Locate the cell with the specified text and output its [X, Y] center coordinate. 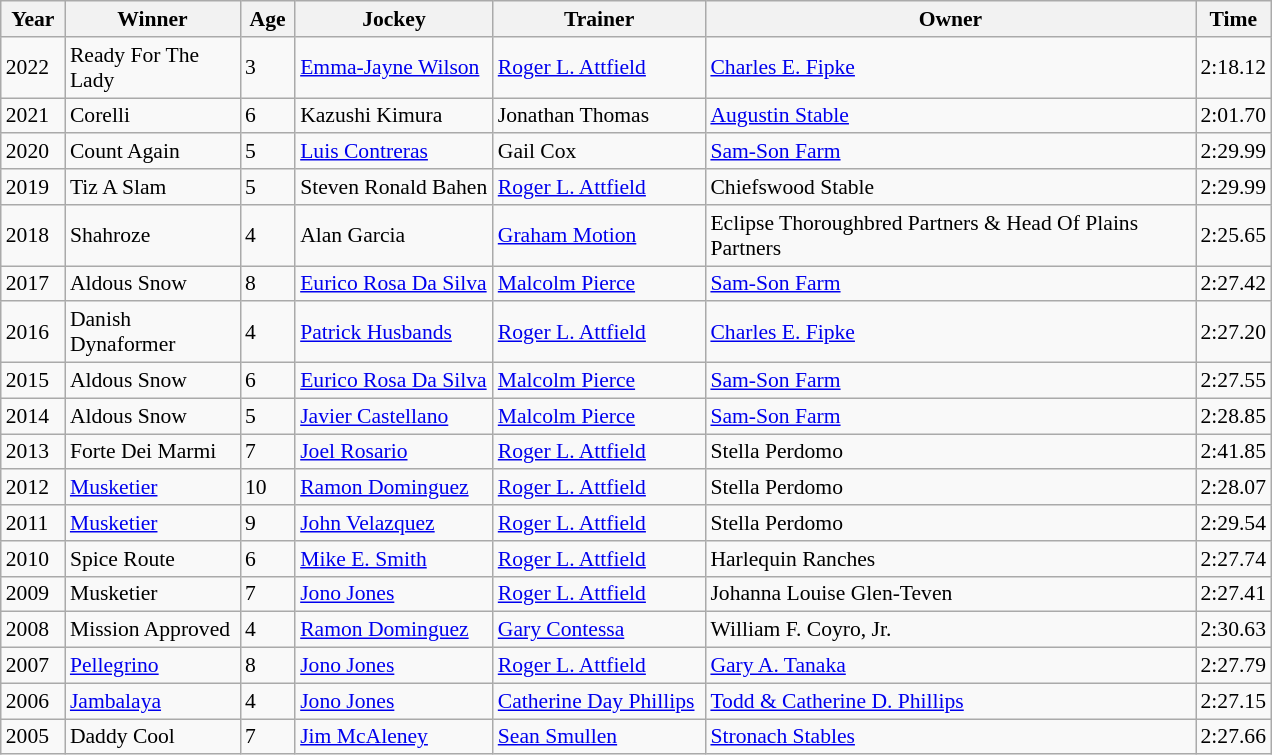
2:27.42 [1234, 284]
Johanna Louise Glen-Teven [950, 594]
Count Again [152, 152]
10 [268, 488]
Corelli [152, 116]
Gary A. Tanaka [950, 666]
Mission Approved [152, 630]
2:27.15 [1234, 701]
Jockey [394, 19]
2:27.66 [1234, 737]
Chiefswood Stable [950, 187]
Patrick Husbands [394, 332]
2020 [33, 152]
2016 [33, 332]
2:18.12 [1234, 68]
2018 [33, 236]
2015 [33, 381]
2:27.74 [1234, 559]
2014 [33, 416]
Catherine Day Phillips [600, 701]
2:25.65 [1234, 236]
Sean Smullen [600, 737]
2:29.54 [1234, 523]
Owner [950, 19]
2009 [33, 594]
2017 [33, 284]
Luis Contreras [394, 152]
Forte Dei Marmi [152, 452]
Age [268, 19]
2012 [33, 488]
Emma-Jayne Wilson [394, 68]
Steven Ronald Bahen [394, 187]
2008 [33, 630]
Stronach Stables [950, 737]
Mike E. Smith [394, 559]
Ready For The Lady [152, 68]
2:28.07 [1234, 488]
2010 [33, 559]
Time [1234, 19]
Augustin Stable [950, 116]
Jim McAleney [394, 737]
2005 [33, 737]
Pellegrino [152, 666]
Jambalaya [152, 701]
William F. Coyro, Jr. [950, 630]
2022 [33, 68]
2007 [33, 666]
Tiz A Slam [152, 187]
Graham Motion [600, 236]
2011 [33, 523]
2:27.79 [1234, 666]
Kazushi Kimura [394, 116]
Gary Contessa [600, 630]
Danish Dynaformer [152, 332]
John Velazquez [394, 523]
Gail Cox [600, 152]
Daddy Cool [152, 737]
2:27.41 [1234, 594]
2021 [33, 116]
Winner [152, 19]
2:27.55 [1234, 381]
Joel Rosario [394, 452]
Spice Route [152, 559]
Alan Garcia [394, 236]
Year [33, 19]
Eclipse Thoroughbred Partners & Head Of Plains Partners [950, 236]
Shahroze [152, 236]
Jonathan Thomas [600, 116]
Trainer [600, 19]
9 [268, 523]
2013 [33, 452]
2:30.63 [1234, 630]
3 [268, 68]
2019 [33, 187]
2006 [33, 701]
2:28.85 [1234, 416]
2:27.20 [1234, 332]
2:41.85 [1234, 452]
Harlequin Ranches [950, 559]
Javier Castellano [394, 416]
Todd & Catherine D. Phillips [950, 701]
2:01.70 [1234, 116]
